Determine the [X, Y] coordinate at the center of the cell enclosing the given text.  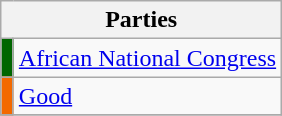
Good [147, 96]
Parties [142, 20]
African National Congress [147, 58]
